From the cell containing the given text, extract its center point as (x, y) coordinate. 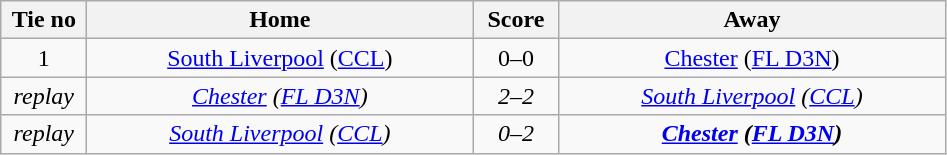
1 (44, 58)
Score (516, 20)
2–2 (516, 96)
0–2 (516, 134)
0–0 (516, 58)
Home (280, 20)
Away (752, 20)
Tie no (44, 20)
